Return (X, Y) of the center of cell containing provided text 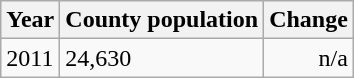
24,630 (162, 58)
County population (162, 20)
Change (309, 20)
Year (30, 20)
2011 (30, 58)
n/a (309, 58)
